Return [x, y] of the center of cell containing provided text 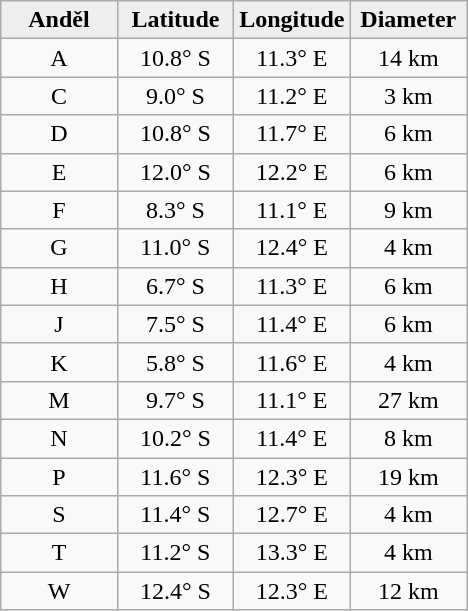
8.3° S [175, 210]
G [59, 248]
11.6° S [175, 477]
W [59, 591]
N [59, 438]
11.2° E [292, 96]
12.7° E [292, 515]
C [59, 96]
M [59, 400]
E [59, 172]
9.7° S [175, 400]
Diameter [408, 20]
6.7° S [175, 286]
A [59, 58]
J [59, 324]
12.2° E [292, 172]
Latitude [175, 20]
11.0° S [175, 248]
27 km [408, 400]
12.0° S [175, 172]
11.2° S [175, 553]
13.3° E [292, 553]
3 km [408, 96]
7.5° S [175, 324]
Anděl [59, 20]
11.6° E [292, 362]
9.0° S [175, 96]
K [59, 362]
S [59, 515]
8 km [408, 438]
9 km [408, 210]
T [59, 553]
D [59, 134]
Longitude [292, 20]
10.2° S [175, 438]
P [59, 477]
H [59, 286]
12 km [408, 591]
5.8° S [175, 362]
12.4° E [292, 248]
11.4° S [175, 515]
14 km [408, 58]
12.4° S [175, 591]
11.7° E [292, 134]
19 km [408, 477]
F [59, 210]
